Determine the [X, Y] coordinate at the center of the cell enclosing the given text.  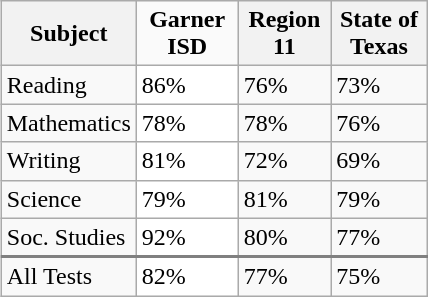
92% [187, 238]
State of Texas [380, 34]
Mathematics [68, 123]
69% [380, 161]
Region 11 [284, 34]
Science [68, 199]
80% [284, 238]
Writing [68, 161]
75% [380, 276]
Subject [68, 34]
86% [187, 85]
72% [284, 161]
All Tests [68, 276]
73% [380, 85]
Garner ISD [187, 34]
Reading [68, 85]
82% [187, 276]
Soc. Studies [68, 238]
